From the cell containing the given text, extract its center point as (X, Y) coordinate. 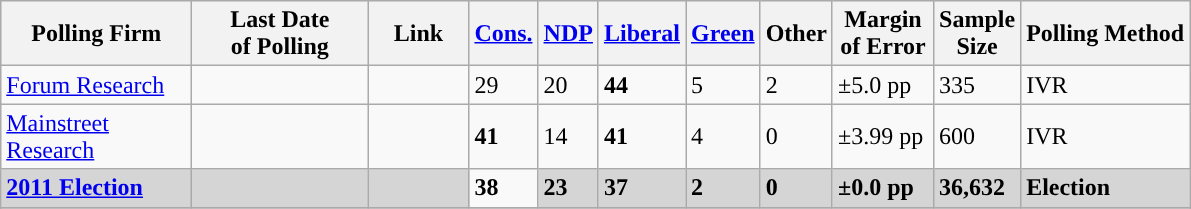
2011 Election (96, 188)
NDP (568, 34)
Cons. (504, 34)
36,632 (978, 188)
Marginof Error (882, 34)
20 (568, 85)
335 (978, 85)
29 (504, 85)
Green (724, 34)
23 (568, 188)
Forum Research (96, 85)
Liberal (642, 34)
38 (504, 188)
5 (724, 85)
44 (642, 85)
Election (1106, 188)
Other (796, 34)
14 (568, 136)
Last Dateof Polling (280, 34)
Polling Method (1106, 34)
37 (642, 188)
±0.0 pp (882, 188)
±5.0 pp (882, 85)
600 (978, 136)
SampleSize (978, 34)
Mainstreet Research (96, 136)
Link (418, 34)
Polling Firm (96, 34)
±3.99 pp (882, 136)
4 (724, 136)
